Identify which cell holds the provided text, then report its (x, y) central coordinate. 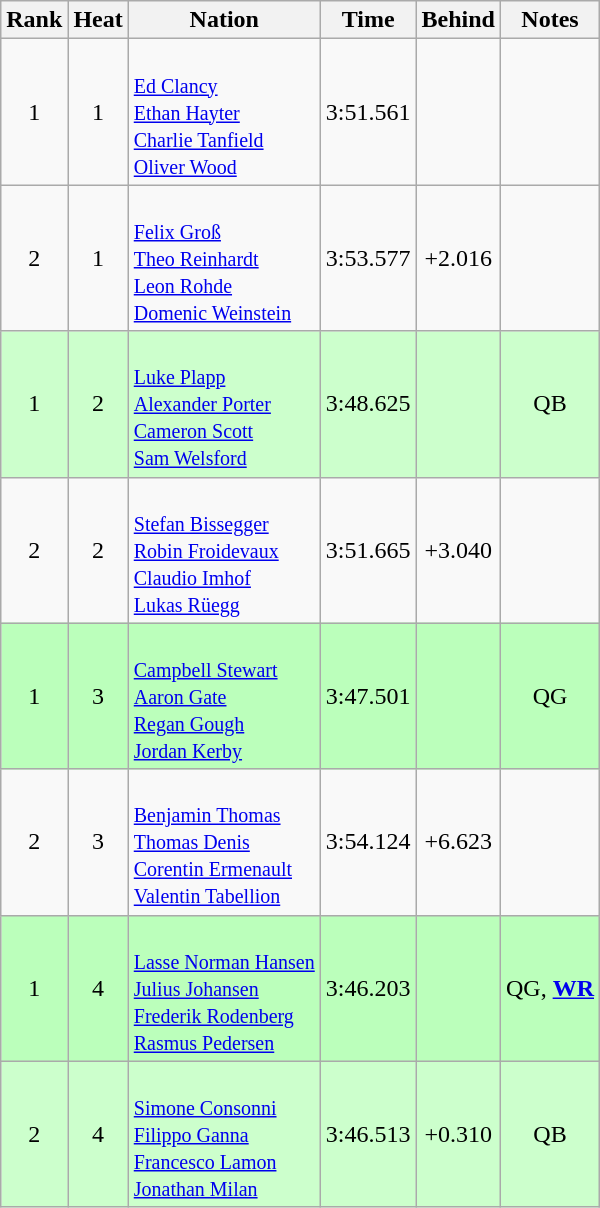
Felix GroßTheo ReinhardtLeon RohdeDomenic Weinstein (224, 258)
Notes (550, 20)
Behind (458, 20)
+3.040 (458, 550)
QG, WR (550, 988)
QG (550, 696)
3:53.577 (368, 258)
3:47.501 (368, 696)
Simone ConsonniFilippo GannaFrancesco LamonJonathan Milan (224, 1134)
Benjamin ThomasThomas DenisCorentin ErmenaultValentin Tabellion (224, 842)
Campbell StewartAaron GateRegan GoughJordan Kerby (224, 696)
+6.623 (458, 842)
3:51.561 (368, 112)
3:46.203 (368, 988)
Rank (34, 20)
3:48.625 (368, 404)
3:54.124 (368, 842)
Stefan BisseggerRobin FroidevauxClaudio ImhofLukas Rüegg (224, 550)
Heat (98, 20)
3:51.665 (368, 550)
Ed ClancyEthan HayterCharlie TanfieldOliver Wood (224, 112)
Nation (224, 20)
3:46.513 (368, 1134)
+0.310 (458, 1134)
Luke PlappAlexander PorterCameron ScottSam Welsford (224, 404)
Time (368, 20)
Lasse Norman HansenJulius JohansenFrederik RodenbergRasmus Pedersen (224, 988)
+2.016 (458, 258)
